Find where the given text appears and provide that cell's center as [x, y] coordinate. 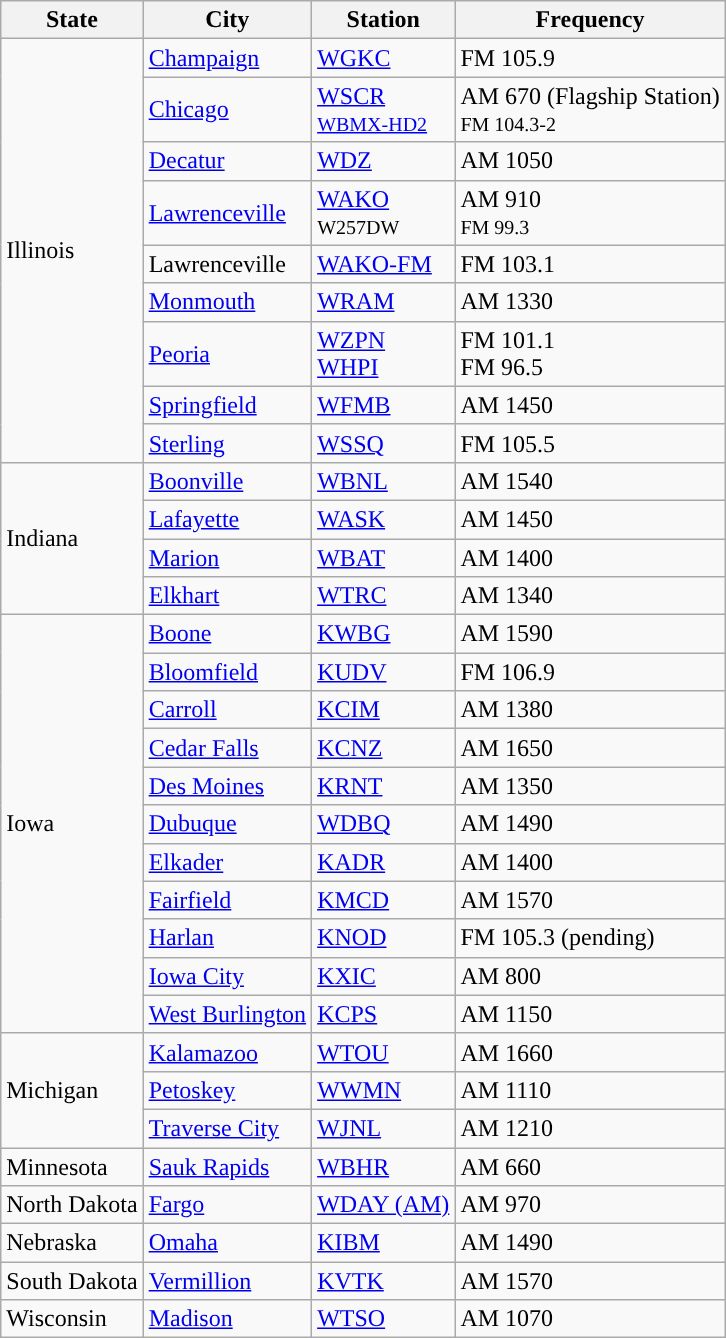
FM 101.1FM 96.5 [590, 354]
AM 970 [590, 1205]
Bloomfield [227, 672]
North Dakota [72, 1205]
AM 1660 [590, 1052]
Station [384, 20]
State [72, 20]
FM 105.9 [590, 58]
WDBQ [384, 824]
Kalamazoo [227, 1052]
AM 1540 [590, 481]
FM 105.5 [590, 443]
AM 1110 [590, 1090]
WTOU [384, 1052]
Fargo [227, 1205]
Dubuque [227, 824]
Cedar Falls [227, 748]
Peoria [227, 354]
KRNT [384, 786]
Madison [227, 1319]
Lafayette [227, 519]
WBNL [384, 481]
City [227, 20]
Harlan [227, 938]
KCNZ [384, 748]
KXIC [384, 976]
KMCD [384, 900]
Illinois [72, 251]
Springfield [227, 405]
AM 1150 [590, 1014]
KUDV [384, 672]
Wisconsin [72, 1319]
WTRC [384, 596]
Michigan [72, 1090]
KNOD [384, 938]
AM 910FM 99.3 [590, 212]
AM 1050 [590, 161]
AM 1340 [590, 596]
AM 1210 [590, 1128]
Des Moines [227, 786]
Chicago [227, 110]
FM 103.1 [590, 264]
WTSO [384, 1319]
WRAM [384, 302]
Fairfield [227, 900]
AM 1590 [590, 634]
Sterling [227, 443]
AM 1650 [590, 748]
WWMN [384, 1090]
WASK [384, 519]
Frequency [590, 20]
Boonville [227, 481]
FM 106.9 [590, 672]
KCIM [384, 710]
AM 670 (Flagship Station)FM 104.3-2 [590, 110]
WAKO-FM [384, 264]
Monmouth [227, 302]
WBHR [384, 1167]
Elkhart [227, 596]
WDZ [384, 161]
South Dakota [72, 1281]
Sauk Rapids [227, 1167]
Indiana [72, 538]
KCPS [384, 1014]
AM 800 [590, 976]
Marion [227, 557]
KWBG [384, 634]
Decatur [227, 161]
Carroll [227, 710]
WSSQ [384, 443]
KIBM [384, 1243]
Elkader [227, 862]
Nebraska [72, 1243]
Minnesota [72, 1167]
Omaha [227, 1243]
WZPNWHPI [384, 354]
AM 1380 [590, 710]
Petoskey [227, 1090]
West Burlington [227, 1014]
WFMB [384, 405]
WAKOW257DW [384, 212]
WSCRWBMX-HD2 [384, 110]
AM 1350 [590, 786]
Vermillion [227, 1281]
Iowa [72, 824]
Boone [227, 634]
AM 1070 [590, 1319]
WJNL [384, 1128]
Champaign [227, 58]
Iowa City [227, 976]
WBAT [384, 557]
WGKC [384, 58]
FM 105.3 (pending) [590, 938]
KVTK [384, 1281]
WDAY (AM) [384, 1205]
AM 1330 [590, 302]
Traverse City [227, 1128]
AM 660 [590, 1167]
KADR [384, 862]
